For the text-containing cell, return its midpoint in [X, Y] coordinate format. 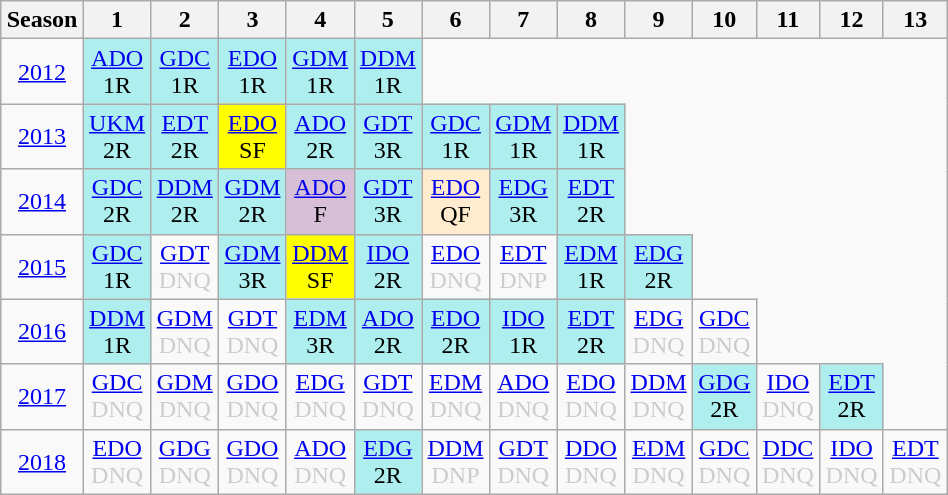
EDG3R [523, 202]
UKM2R [117, 136]
DDMDNP [456, 462]
DDMDNQ [659, 396]
1 [117, 20]
4 [320, 20]
DDCDNQ [788, 462]
2014 [42, 202]
3 [253, 20]
EDM3R [320, 332]
EDO2R [456, 332]
GDM2R [253, 202]
5 [388, 20]
6 [456, 20]
IDO2R [388, 266]
Season [42, 20]
8 [591, 20]
12 [852, 20]
2015 [42, 266]
DDM2R [185, 202]
DDODNQ [591, 462]
GDM3R [253, 266]
7 [523, 20]
ADOF [320, 202]
GDC2R [117, 202]
EDO1R [253, 72]
13 [915, 20]
2012 [42, 72]
EDM1R [591, 266]
ADO1R [117, 72]
2013 [42, 136]
GDG2R [724, 396]
2016 [42, 332]
11 [788, 20]
9 [659, 20]
2018 [42, 462]
10 [724, 20]
DDMSF [320, 266]
2 [185, 20]
EDTDNQ [915, 462]
GDGDNQ [185, 462]
EDOSF [253, 136]
IDO1R [523, 332]
EDOQF [456, 202]
2017 [42, 396]
EDTDNP [523, 266]
